For the text-containing cell, return its midpoint in (x, y) coordinate format. 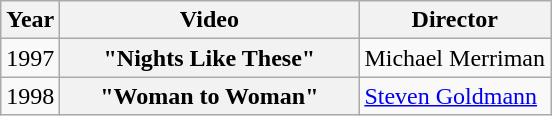
Michael Merriman (455, 58)
Steven Goldmann (455, 96)
Year (30, 20)
"Nights Like These" (210, 58)
1997 (30, 58)
Director (455, 20)
1998 (30, 96)
Video (210, 20)
"Woman to Woman" (210, 96)
